Return the [X, Y] coordinate for the center point of the cell that contains the specified text.  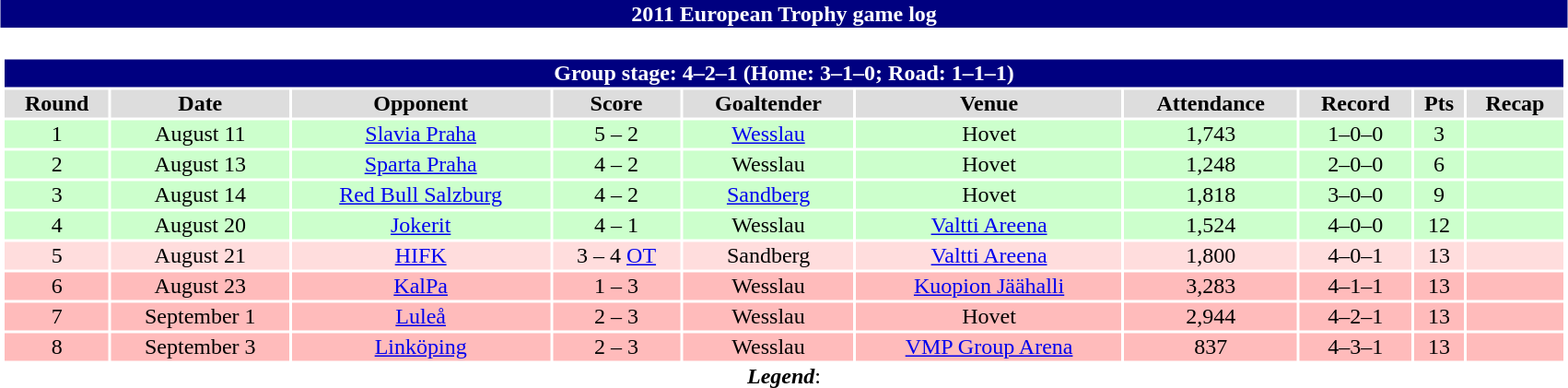
Sparta Praha [421, 165]
Red Bull Salzburg [421, 194]
9 [1439, 194]
5 [57, 255]
1 – 3 [617, 287]
Slavia Praha [421, 134]
Record [1356, 104]
1,248 [1211, 165]
August 13 [201, 165]
August 11 [201, 134]
Round [57, 104]
837 [1211, 347]
1,524 [1211, 226]
Recap [1515, 104]
Kuopion Jäähalli [989, 287]
4–1–1 [1356, 287]
Luleå [421, 316]
Linköping [421, 347]
7 [57, 316]
12 [1439, 226]
2,944 [1211, 316]
Score [617, 104]
4–0–0 [1356, 226]
Attendance [1211, 104]
August 23 [201, 287]
1,743 [1211, 134]
Date [201, 104]
HIFK [421, 255]
August 20 [201, 226]
Group stage: 4–2–1 (Home: 3–1–0; Road: 1–1–1) [783, 73]
4–0–1 [1356, 255]
4 – 1 [617, 226]
Pts [1439, 104]
August 14 [201, 194]
September 3 [201, 347]
8 [57, 347]
3–0–0 [1356, 194]
1 [57, 134]
September 1 [201, 316]
August 21 [201, 255]
4–3–1 [1356, 347]
1,818 [1211, 194]
KalPa [421, 287]
2 [57, 165]
4 [57, 226]
3 – 4 OT [617, 255]
Opponent [421, 104]
4–2–1 [1356, 316]
2–0–0 [1356, 165]
Venue [989, 104]
2011 European Trophy game log [784, 14]
VMP Group Arena [989, 347]
Goaltender [768, 104]
5 – 2 [617, 134]
3,283 [1211, 287]
Jokerit [421, 226]
1,800 [1211, 255]
1–0–0 [1356, 134]
